Scan for the cell matching the given text and deliver its [X, Y] coordinate at center. 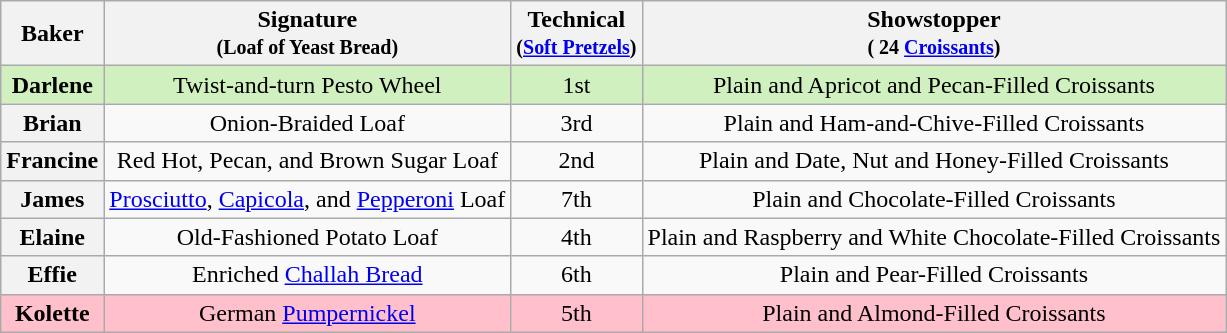
2nd [576, 161]
6th [576, 275]
Kolette [52, 313]
Francine [52, 161]
German Pumpernickel [308, 313]
Old-Fashioned Potato Loaf [308, 237]
Plain and Apricot and Pecan-Filled Croissants [934, 85]
Plain and Raspberry and White Chocolate-Filled Croissants [934, 237]
Brian [52, 123]
Technical(Soft Pretzels) [576, 34]
Signature(Loaf of Yeast Bread) [308, 34]
7th [576, 199]
Showstopper( 24 Croissants) [934, 34]
James [52, 199]
Baker [52, 34]
Plain and Pear-Filled Croissants [934, 275]
Plain and Date, Nut and Honey-Filled Croissants [934, 161]
Enriched Challah Bread [308, 275]
Plain and Chocolate-Filled Croissants [934, 199]
5th [576, 313]
Prosciutto, Capicola, and Pepperoni Loaf [308, 199]
Red Hot, Pecan, and Brown Sugar Loaf [308, 161]
Twist-and-turn Pesto Wheel [308, 85]
Plain and Almond-Filled Croissants [934, 313]
3rd [576, 123]
Onion-Braided Loaf [308, 123]
Plain and Ham-and-Chive-Filled Croissants [934, 123]
4th [576, 237]
Elaine [52, 237]
1st [576, 85]
Effie [52, 275]
Darlene [52, 85]
